Detect which cell encompasses the target text, then output its [X, Y] center coordinate. 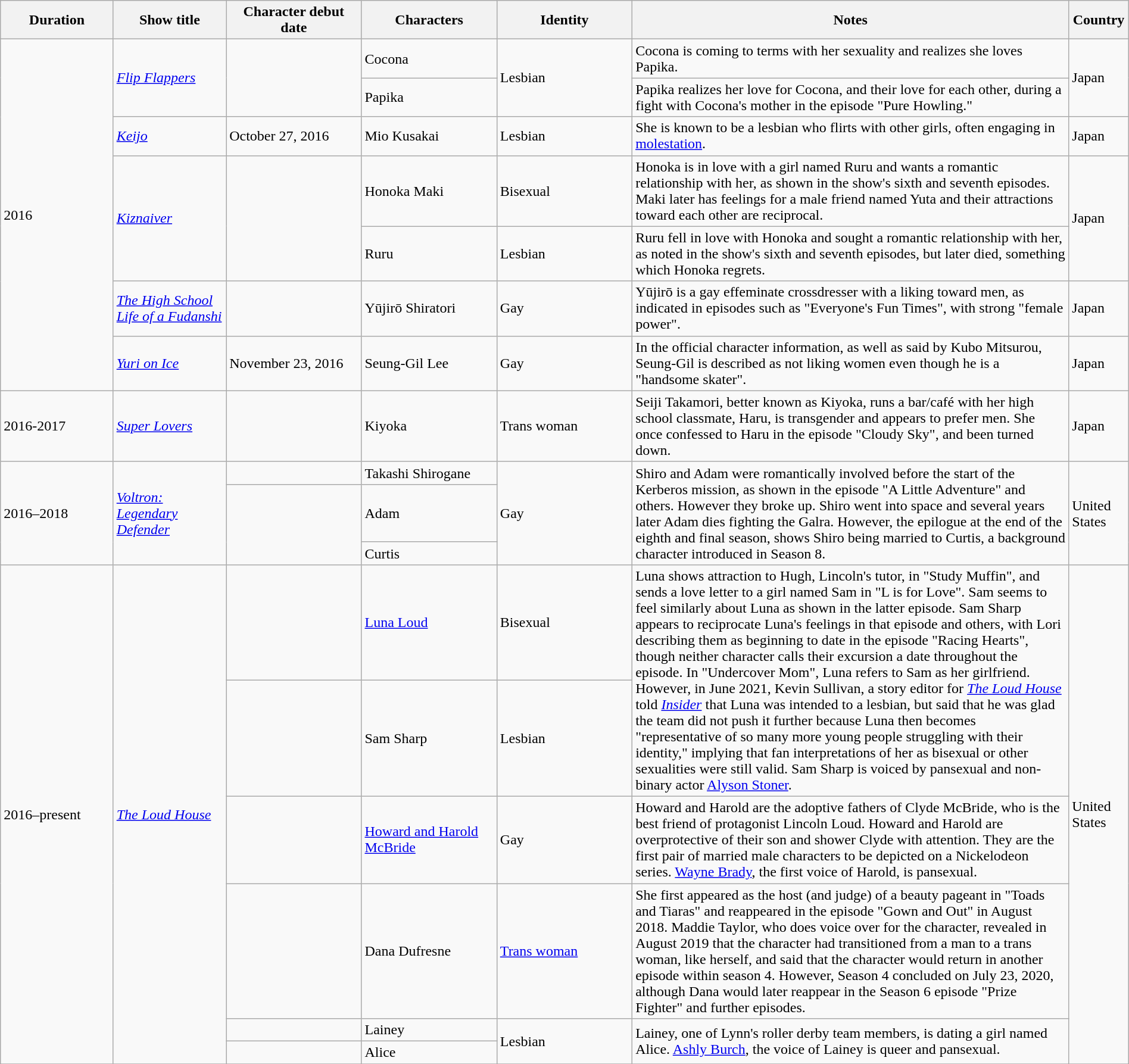
Adam [429, 513]
November 23, 2016 [294, 363]
Takashi Shirogane [429, 473]
Country [1099, 20]
Lainey [429, 1030]
Papika [429, 98]
Characters [429, 20]
Lainey, one of Lynn's roller derby team members, is dating a girl named Alice. Ashly Burch, the voice of Lainey is queer and pansexual. [850, 1041]
Kiyoka [429, 426]
Kiznaiver [169, 218]
2016-2017 [57, 426]
Character debut date [294, 20]
Voltron: Legendary Defender [169, 513]
Sam Sharp [429, 738]
Show title [169, 20]
Notes [850, 20]
Seung-Gil Lee [429, 363]
Howard and Harold McBride [429, 840]
Cocona is coming to terms with her sexuality and realizes she loves Papika. [850, 58]
The High School Life of a Fudanshi [169, 308]
She is known to be a lesbian who flirts with other girls, often engaging in molestation. [850, 136]
October 27, 2016 [294, 136]
Cocona [429, 58]
Yuri on Ice [169, 363]
Luna Loud [429, 623]
2016 [57, 215]
Ruru [429, 254]
Flip Flappers [169, 78]
The Loud House [169, 814]
Honoka Maki [429, 191]
Alice [429, 1053]
Keijo [169, 136]
Duration [57, 20]
2016–2018 [57, 513]
Mio Kusakai [429, 136]
Papika realizes her love for Cocona, and their love for each other, during a fight with Cocona's mother in the episode "Pure Howling." [850, 98]
Identity [564, 20]
Super Lovers [169, 426]
2016–present [57, 814]
Curtis [429, 553]
Dana Dufresne [429, 951]
Yūjirō Shiratori [429, 308]
